Extract the [x, y] coordinate from the center of the cell holding the provided text.  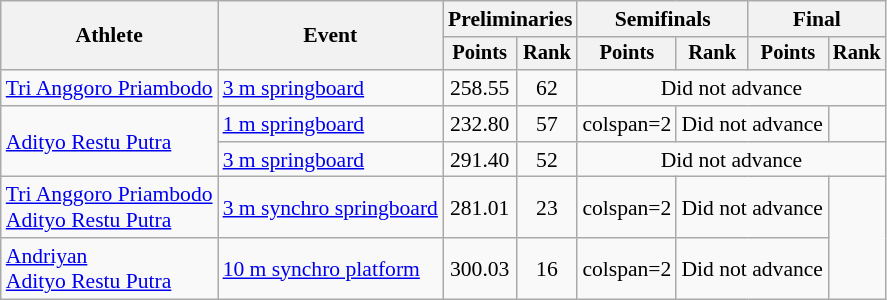
291.40 [480, 160]
57 [546, 124]
Tri Anggoro Priambodo [110, 88]
Adityo Restu Putra [110, 142]
Event [330, 36]
Semifinals [662, 19]
Preliminaries [510, 19]
23 [546, 208]
281.01 [480, 208]
Tri Anggoro Priambodo Adityo Restu Putra [110, 208]
232.80 [480, 124]
300.03 [480, 268]
62 [546, 88]
258.55 [480, 88]
AndriyanAdityo Restu Putra [110, 268]
16 [546, 268]
Final [817, 19]
Athlete [110, 36]
1 m springboard [330, 124]
52 [546, 160]
3 m synchro springboard [330, 208]
10 m synchro platform [330, 268]
